Output the [X, Y] coordinate of the center of the cell containing the given text.  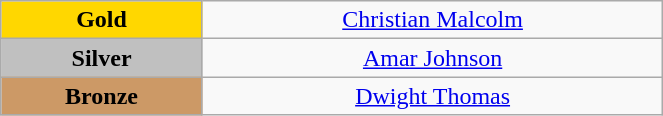
Christian Malcolm [432, 20]
Dwight Thomas [432, 96]
Silver [102, 58]
Bronze [102, 96]
Amar Johnson [432, 58]
Gold [102, 20]
